Pinpoint the cell where the given text exists, returning its [x, y] midpoint coordinate. 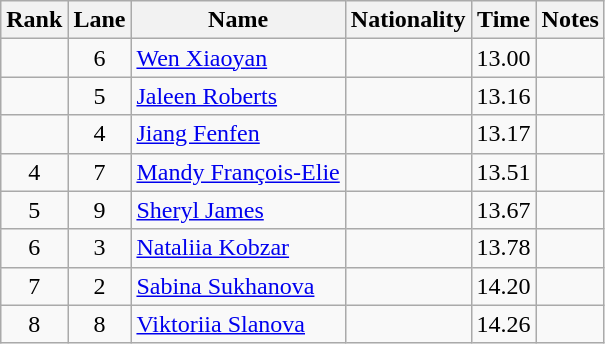
14.20 [504, 286]
Sabina Sukhanova [238, 286]
Mandy François-Elie [238, 172]
Name [238, 20]
13.00 [504, 58]
13.16 [504, 96]
3 [100, 248]
Time [504, 20]
13.67 [504, 210]
Nataliia Kobzar [238, 248]
9 [100, 210]
Nationality [408, 20]
Sheryl James [238, 210]
Viktoriia Slanova [238, 324]
Rank [34, 20]
2 [100, 286]
Notes [570, 20]
Jiang Fenfen [238, 134]
Jaleen Roberts [238, 96]
13.51 [504, 172]
Lane [100, 20]
13.17 [504, 134]
14.26 [504, 324]
Wen Xiaoyan [238, 58]
13.78 [504, 248]
